Find where the given text appears and provide that cell's center as [x, y] coordinate. 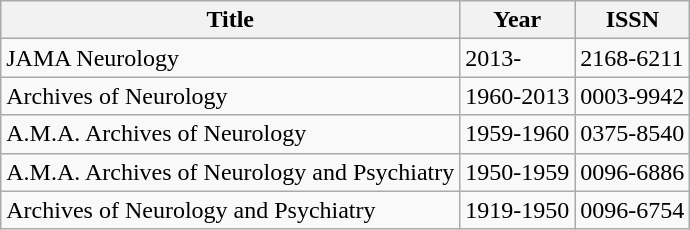
Archives of Neurology and Psychiatry [230, 210]
ISSN [632, 20]
1959-1960 [518, 134]
1919-1950 [518, 210]
A.M.A. Archives of Neurology [230, 134]
0096-6886 [632, 172]
1950-1959 [518, 172]
2168-6211 [632, 58]
JAMA Neurology [230, 58]
2013- [518, 58]
0375-8540 [632, 134]
0096-6754 [632, 210]
Year [518, 20]
1960-2013 [518, 96]
Title [230, 20]
Archives of Neurology [230, 96]
0003-9942 [632, 96]
A.M.A. Archives of Neurology and Psychiatry [230, 172]
